Pinpoint the cell where the given text exists, returning its (X, Y) midpoint coordinate. 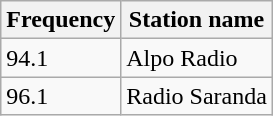
Alpo Radio (197, 58)
96.1 (61, 96)
Station name (197, 20)
Frequency (61, 20)
94.1 (61, 58)
Radio Saranda (197, 96)
